Return (x, y) of the center of cell containing provided text 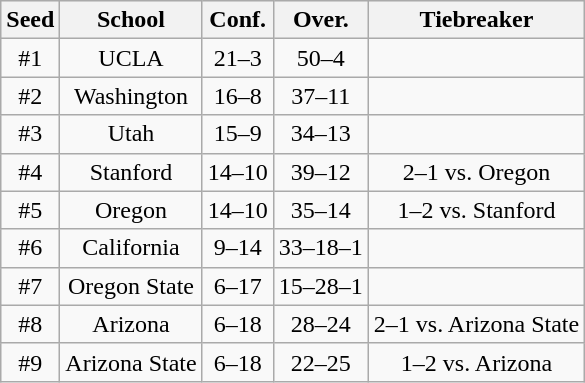
21–3 (238, 58)
#3 (30, 134)
39–12 (320, 172)
37–11 (320, 96)
9–14 (238, 248)
15–28–1 (320, 286)
35–14 (320, 210)
16–8 (238, 96)
#8 (30, 324)
Arizona State (131, 362)
#6 (30, 248)
Stanford (131, 172)
34–13 (320, 134)
1–2 vs. Arizona (476, 362)
2–1 vs. Arizona State (476, 324)
Over. (320, 20)
1–2 vs. Stanford (476, 210)
Oregon (131, 210)
Washington (131, 96)
Tiebreaker (476, 20)
#5 (30, 210)
UCLA (131, 58)
Utah (131, 134)
Conf. (238, 20)
Oregon State (131, 286)
California (131, 248)
#4 (30, 172)
28–24 (320, 324)
School (131, 20)
#1 (30, 58)
6–17 (238, 286)
#2 (30, 96)
15–9 (238, 134)
Seed (30, 20)
22–25 (320, 362)
50–4 (320, 58)
33–18–1 (320, 248)
2–1 vs. Oregon (476, 172)
Arizona (131, 324)
#9 (30, 362)
#7 (30, 286)
